Pinpoint the cell where the given text exists, returning its (x, y) midpoint coordinate. 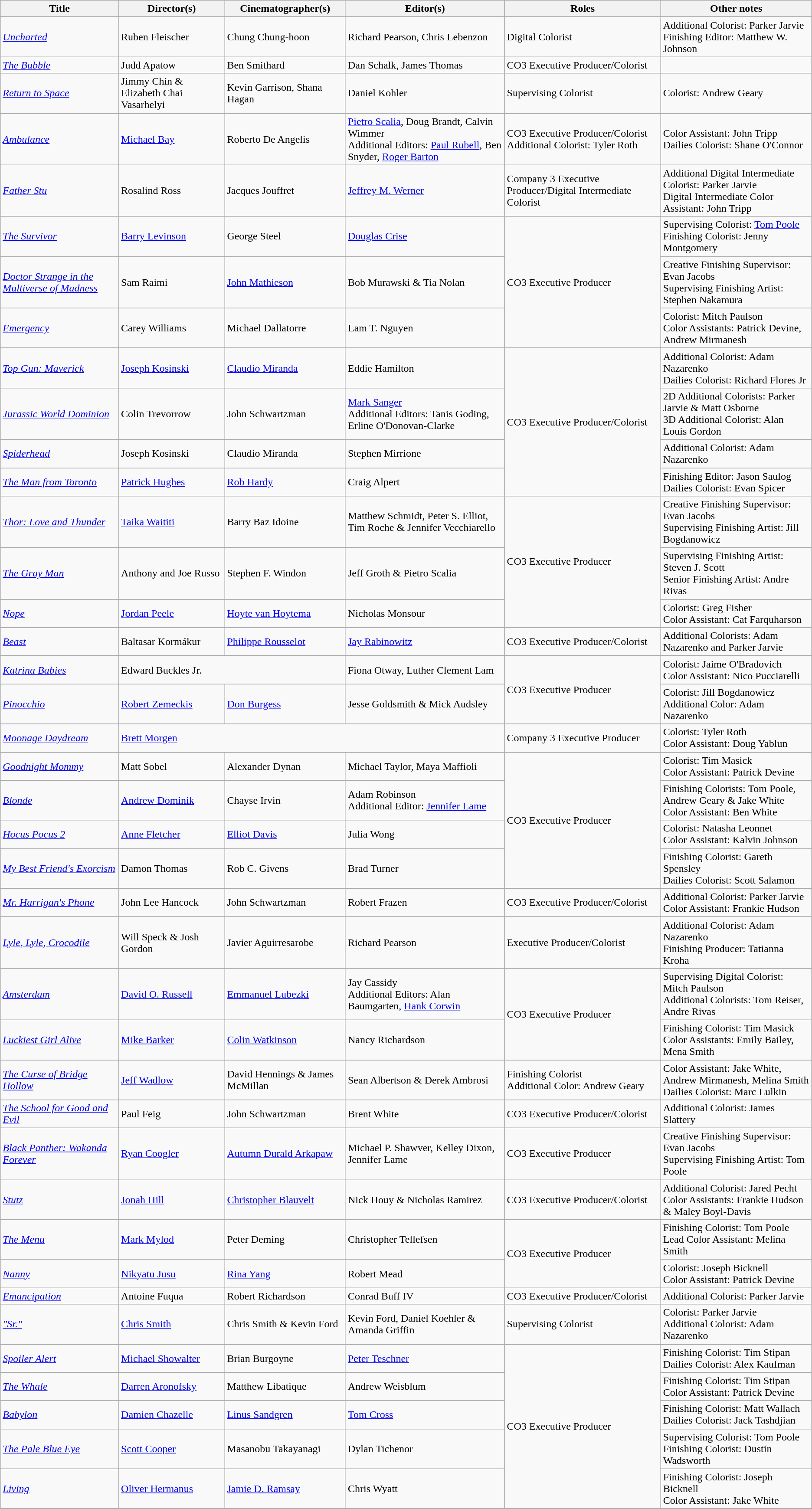
Judd Apatow (172, 65)
Damien Chazelle (172, 1415)
Additional Colorist: Adam NazarenkoDailies Colorist: Richard Flores Jr (736, 368)
Chayse Irvin (285, 800)
Carey Williams (172, 328)
Richard Pearson (425, 942)
Mike Barker (172, 1040)
Finishing Colorist: Tim StipanColor Assistant: Patrick Devine (736, 1386)
Michael P. Shawver, Kelley Dixon, Jennifer Lame (425, 1154)
George Steel (285, 236)
Additional Colorist: Adam NazarenkoFinishing Producer: Tatianna Kroha (736, 942)
Jeff Wadlow (172, 1080)
Finishing Colorist: Tom PooleLead Color Assistant: Melina Smith (736, 1240)
Supervising Colorist: Tom PooleFinishing Colorist: Dustin Wadsworth (736, 1449)
Paul Feig (172, 1114)
Barry Levinson (172, 236)
Robert Zemeckis (172, 704)
Stephen Mirrione (425, 454)
Ruben Fleischer (172, 37)
David Hennings & James McMillan (285, 1080)
David O. Russell (172, 994)
Emancipation (60, 1296)
Additional Colorist: Parker JarvieColor Assistant: Frankie Hudson (736, 902)
Philippe Rousselot (285, 642)
Return to Space (60, 93)
The Survivor (60, 236)
Adam RobinsonAdditional Editor: Jennifer Lame (425, 800)
Jamie D. Ramsay (285, 1489)
Christopher Blauvelt (285, 1200)
Rina Yang (285, 1273)
Rob C. Givens (285, 868)
Kevin Ford, Daniel Koehler & Amanda Griffin (425, 1324)
Colorist: Parker JarvieAdditional Colorist: Adam Nazarenko (736, 1324)
Jurassic World Dominion (60, 414)
The Bubble (60, 65)
Top Gun: Maverick (60, 368)
The Gray Man (60, 573)
The Menu (60, 1240)
Brad Turner (425, 868)
Richard Pearson, Chris Lebenzon (425, 37)
Daniel Kohler (425, 93)
Moonage Daydream (60, 738)
Creative Finishing Supervisor: Evan JacobsSupervising Finishing Artist: Stephen Nakamura (736, 282)
Jimmy Chin & Elizabeth Chai Vasarhelyi (172, 93)
The Pale Blue Eye (60, 1449)
Black Panther: Wakanda Forever (60, 1154)
Bob Murawski & Tia Nolan (425, 282)
Tom Cross (425, 1415)
Color Assistant: John TrippDailies Colorist: Shane O'Connor (736, 139)
Peter Teschner (425, 1358)
Jeffrey M. Werner (425, 191)
Lyle, Lyle, Crocodile (60, 942)
Thor: Love and Thunder (60, 522)
Jonah Hill (172, 1200)
Fiona Otway, Luther Clement Lam (425, 670)
Doctor Strange in the Multiverse of Madness (60, 282)
Roberto De Angelis (285, 139)
Sean Albertson & Derek Ambrosi (425, 1080)
Michael Bay (172, 139)
Finishing ColoristAdditional Color: Andrew Geary (583, 1080)
Spoiler Alert (60, 1358)
Michael Taylor, Maya Maffioli (425, 766)
Brett Morgen (311, 738)
Beast (60, 642)
Mark Mylod (172, 1240)
Robert Mead (425, 1273)
Nancy Richardson (425, 1040)
Other notes (736, 9)
Elliot Davis (285, 835)
Jacques Jouffret (285, 191)
Uncharted (60, 37)
Conrad Buff IV (425, 1296)
Autumn Durald Arkapaw (285, 1154)
"Sr." (60, 1324)
Father Stu (60, 191)
Alexander Dynan (285, 766)
Michael Showalter (172, 1358)
Hoyte van Hoytema (285, 613)
Nick Houy & Nicholas Ramirez (425, 1200)
Javier Aguirresarobe (285, 942)
Chris Smith (172, 1324)
Additional Colorist: James Slattery (736, 1114)
Oliver Hermanus (172, 1489)
Colin Trevorrow (172, 414)
Don Burgess (285, 704)
CO3 Executive Producer/ColoristAdditional Colorist: Tyler Roth (583, 139)
Supervising Finishing Artist: Steven J. ScottSenior Finishing Artist: Andre Rivas (736, 573)
Additional Colorist: Adam Nazarenko (736, 454)
Brent White (425, 1114)
Title (60, 9)
Colorist: Jill BogdanowiczAdditional Color: Adam Nazarenko (736, 704)
Barry Baz Idoine (285, 522)
Douglas Crise (425, 236)
Colorist: Jaime O'BradovichColor Assistant: Nico Pucciarelli (736, 670)
Additional Digital Intermediate Colorist: Parker JarvieDigital Intermediate Color Assistant: John Tripp (736, 191)
Anne Fletcher (172, 835)
Jordan Peele (172, 613)
Finishing Colorist: Matt WallachDailies Colorist: Jack Tashdjian (736, 1415)
Darren Aronofsky (172, 1386)
Additional Colorist: Jared PechtColor Assistants: Frankie Hudson & Maley Boyl-Davis (736, 1200)
Goodnight Mommy (60, 766)
Creative Finishing Supervisor: Evan JacobsSupervising Finishing Artist: Tom Poole (736, 1154)
Digital Colorist (583, 37)
Lam T. Nguyen (425, 328)
Babylon (60, 1415)
Jeff Groth & Pietro Scalia (425, 573)
Finishing Colorists: Tom Poole, Andrew Geary & Jake WhiteColor Assistant: Ben White (736, 800)
Jay CassidyAdditional Editors: Alan Baumgarten, Hank Corwin (425, 994)
Pinocchio (60, 704)
Katrina Babies (60, 670)
Sam Raimi (172, 282)
The School for Good and Evil (60, 1114)
Finishing Colorist: Tim StipanDailies Colorist: Alex Kaufman (736, 1358)
The Whale (60, 1386)
Jay Rabinowitz (425, 642)
Ryan Coogler (172, 1154)
Finishing Colorist: Tim MasickColor Assistants: Emily Bailey, Mena Smith (736, 1040)
Supervising Digital Colorist: Mitch PaulsonAdditional Colorists: Tom Reiser, Andre Rivas (736, 994)
Colorist: Mitch PaulsonColor Assistants: Patrick Devine, Andrew Mirmanesh (736, 328)
Nicholas Monsour (425, 613)
Edward Buckles Jr. (232, 670)
Additional Colorists: Adam Nazarenko and Parker Jarvie (736, 642)
Colorist: Greg FisherColor Assistant: Cat Farquharson (736, 613)
Taika Waititi (172, 522)
Colin Watkinson (285, 1040)
Nikyatu Jusu (172, 1273)
Finishing Editor: Jason SaulogDailies Colorist: Evan Spicer (736, 481)
Chris Wyatt (425, 1489)
Amsterdam (60, 994)
Will Speck & Josh Gordon (172, 942)
Spiderhead (60, 454)
Patrick Hughes (172, 481)
Kevin Garrison, Shana Hagan (285, 93)
John Lee Hancock (172, 902)
Emergency (60, 328)
Linus Sandgren (285, 1415)
John Mathieson (285, 282)
Rosalind Ross (172, 191)
Masanobu Takayanagi (285, 1449)
Editor(s) (425, 9)
Additional Colorist: Parker JarvieFinishing Editor: Matthew W. Johnson (736, 37)
Dan Schalk, James Thomas (425, 65)
Executive Producer/Colorist (583, 942)
Ambulance (60, 139)
Damon Thomas (172, 868)
Baltasar Kormákur (172, 642)
Stutz (60, 1200)
Matthew Schmidt, Peter S. Elliot, Tim Roche & Jennifer Vecchiarello (425, 522)
Michael Dallatorre (285, 328)
Company 3 Executive Producer/Digital Intermediate Colorist (583, 191)
The Man from Toronto (60, 481)
Jesse Goldsmith & Mick Audsley (425, 704)
Ben Smithard (285, 65)
Julia Wong (425, 835)
Anthony and Joe Russo (172, 573)
Color Assistant: Jake White, Andrew Mirmanesh, Melina SmithDailies Colorist: Marc Lulkin (736, 1080)
Supervising Colorist: Tom PooleFinishing Colorist: Jenny Montgomery (736, 236)
Mr. Harrigan's Phone (60, 902)
Living (60, 1489)
The Curse of Bridge Hollow (60, 1080)
My Best Friend's Exorcism (60, 868)
Matthew Libatique (285, 1386)
Brian Burgoyne (285, 1358)
Company 3 Executive Producer (583, 738)
2D Additional Colorists: Parker Jarvie & Matt Osborne3D Additional Colorist: Alan Louis Gordon (736, 414)
Peter Deming (285, 1240)
Robert Frazen (425, 902)
Antoine Fuqua (172, 1296)
Pietro Scalia, Doug Brandt, Calvin WimmerAdditional Editors: Paul Rubell, Ben Snyder, Roger Barton (425, 139)
Emmanuel Lubezki (285, 994)
Luckiest Girl Alive (60, 1040)
Stephen F. Windon (285, 573)
Cinematographer(s) (285, 9)
Colorist: Joseph BicknellColor Assistant: Patrick Devine (736, 1273)
Robert Richardson (285, 1296)
Additional Colorist: Parker Jarvie (736, 1296)
Scott Cooper (172, 1449)
Eddie Hamilton (425, 368)
Roles (583, 9)
Christopher Tellefsen (425, 1240)
Creative Finishing Supervisor: Evan JacobsSupervising Finishing Artist: Jill Bogdanowicz (736, 522)
Finishing Colorist: Joseph BicknellColor Assistant: Jake White (736, 1489)
Director(s) (172, 9)
Blonde (60, 800)
Nope (60, 613)
Rob Hardy (285, 481)
Craig Alpert (425, 481)
Colorist: Tim MasickColor Assistant: Patrick Devine (736, 766)
Colorist: Natasha LeonnetColor Assistant: Kalvin Johnson (736, 835)
Colorist: Andrew Geary (736, 93)
Finishing Colorist: Gareth SpensleyDailies Colorist: Scott Salamon (736, 868)
Chris Smith & Kevin Ford (285, 1324)
Dylan Tichenor (425, 1449)
Mark SangerAdditional Editors: Tanis Goding, Erline O'Donovan-Clarke (425, 414)
Andrew Dominik (172, 800)
Colorist: Tyler RothColor Assistant: Doug Yablun (736, 738)
Chung Chung-hoon (285, 37)
Andrew Weisblum (425, 1386)
Hocus Pocus 2 (60, 835)
Matt Sobel (172, 766)
Nanny (60, 1273)
